Search for the cell housing the specified text and yield its [X, Y] center coordinate. 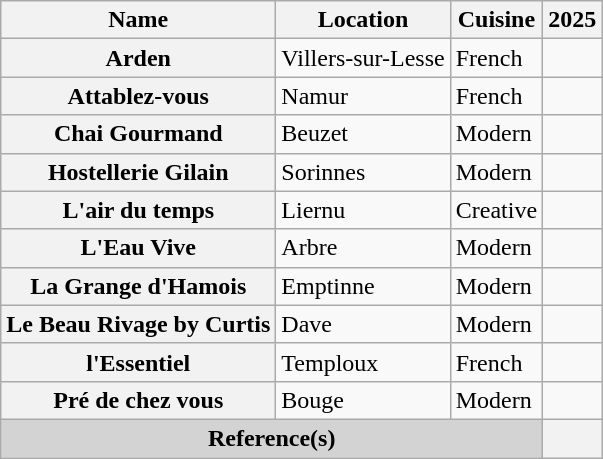
La Grange d'Hamois [138, 286]
l'Essentiel [138, 362]
Hostellerie Gilain [138, 172]
Reference(s) [272, 438]
Name [138, 20]
Dave [363, 324]
Temploux [363, 362]
Bouge [363, 400]
Namur [363, 96]
Le Beau Rivage by Curtis [138, 324]
L'Eau Vive [138, 248]
Attablez-vous [138, 96]
L'air du temps [138, 210]
Emptinne [363, 286]
Location [363, 20]
Beuzet [363, 134]
2025 [572, 20]
Creative [496, 210]
Cuisine [496, 20]
Pré de chez vous [138, 400]
Villers-sur-Lesse [363, 58]
Arbre [363, 248]
Arden [138, 58]
Chai Gourmand [138, 134]
Liernu [363, 210]
Sorinnes [363, 172]
